Return the (x, y) coordinate for the center point of the cell that contains the specified text.  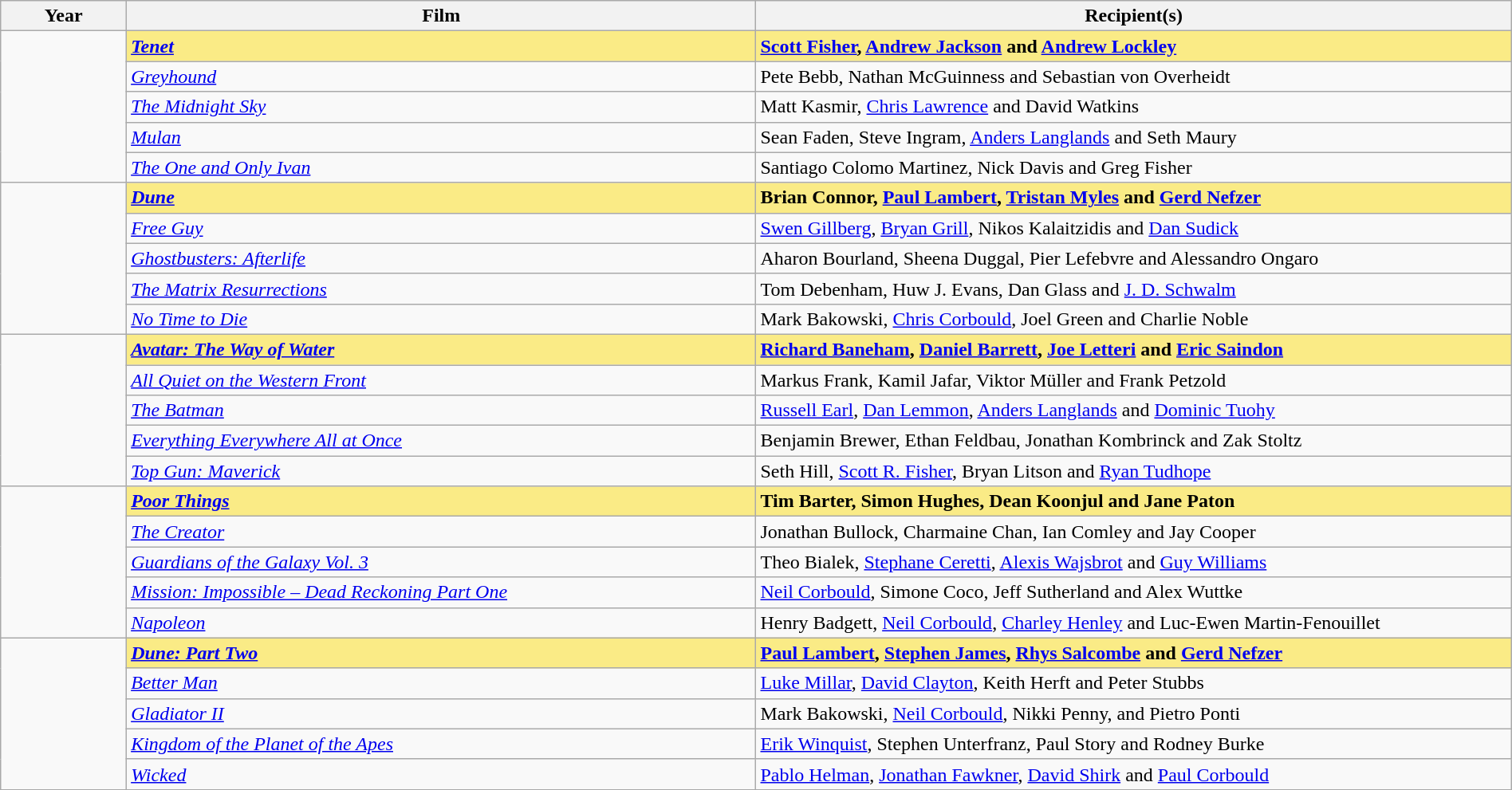
Brian Connor, Paul Lambert, Tristan Myles and Gerd Nefzer (1134, 198)
The One and Only Ivan (442, 167)
Seth Hill, Scott R. Fisher, Bryan Litson and Ryan Tudhope (1134, 471)
Swen Gillberg, Bryan Grill, Nikos Kalaitzidis and Dan Sudick (1134, 228)
Film (442, 16)
Free Guy (442, 228)
The Midnight Sky (442, 107)
Wicked (442, 774)
Luke Millar, David Clayton, Keith Herft and Peter Stubbs (1134, 683)
Richard Baneham, Daniel Barrett, Joe Letteri and Eric Saindon (1134, 349)
Santiago Colomo Martinez, Nick Davis and Greg Fisher (1134, 167)
Pete Bebb, Nathan McGuinness and Sebastian von Overheidt (1134, 77)
Benjamin Brewer, Ethan Feldbau, Jonathan Kombrinck and Zak Stoltz (1134, 441)
Better Man (442, 683)
Dune (442, 198)
Paul Lambert, Stephen James, Rhys Salcombe and Gerd Nefzer (1134, 653)
Napoleon (442, 623)
Aharon Bourland, Sheena Duggal, Pier Lefebvre and Alessandro Ongaro (1134, 258)
Mark Bakowski, Neil Corbould, Nikki Penny, and Pietro Ponti (1134, 713)
Gladiator II (442, 713)
Henry Badgett, Neil Corbould, Charley Henley and Luc-Ewen Martin-Fenouillet (1134, 623)
Pablo Helman, Jonathan Fawkner, David Shirk and Paul Corbould (1134, 774)
Sean Faden, Steve Ingram, Anders Langlands and Seth Maury (1134, 137)
Recipient(s) (1134, 16)
Jonathan Bullock, Charmaine Chan, Ian Comley and Jay Cooper (1134, 532)
Ghostbusters: Afterlife (442, 258)
Mulan (442, 137)
Matt Kasmir, Chris Lawrence and David Watkins (1134, 107)
Tim Barter, Simon Hughes, Dean Koonjul and Jane Paton (1134, 501)
Theo Bialek, Stephane Ceretti, Alexis Wajsbrot and Guy Williams (1134, 562)
Markus Frank, Kamil Jafar, Viktor Müller and Frank Petzold (1134, 380)
Mission: Impossible – Dead Reckoning Part One (442, 592)
Tenet (442, 46)
The Batman (442, 411)
No Time to Die (442, 319)
Greyhound (442, 77)
Kingdom of the Planet of the Apes (442, 744)
Poor Things (442, 501)
Mark Bakowski, Chris Corbould, Joel Green and Charlie Noble (1134, 319)
Avatar: The Way of Water (442, 349)
All Quiet on the Western Front (442, 380)
Scott Fisher, Andrew Jackson and Andrew Lockley (1134, 46)
Top Gun: Maverick (442, 471)
Tom Debenham, Huw J. Evans, Dan Glass and J. D. Schwalm (1134, 289)
Everything Everywhere All at Once (442, 441)
The Matrix Resurrections (442, 289)
Erik Winquist, Stephen Unterfranz, Paul Story and Rodney Burke (1134, 744)
Russell Earl, Dan Lemmon, Anders Langlands and Dominic Tuohy (1134, 411)
Year (64, 16)
Neil Corbould, Simone Coco, Jeff Sutherland and Alex Wuttke (1134, 592)
Guardians of the Galaxy Vol. 3 (442, 562)
The Creator (442, 532)
Dune: Part Two (442, 653)
